From the cell containing the given text, extract its center point as [x, y] coordinate. 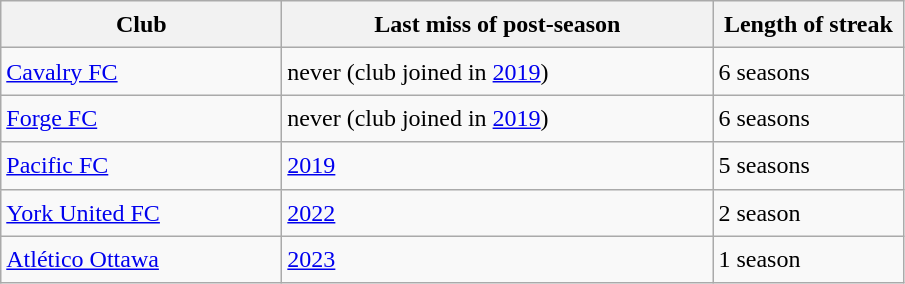
York United FC [142, 212]
2023 [498, 260]
Pacific FC [142, 166]
Club [142, 24]
1 season [808, 260]
2022 [498, 212]
Length of streak [808, 24]
Last miss of post-season [498, 24]
Atlético Ottawa [142, 260]
2 season [808, 212]
5 seasons [808, 166]
Cavalry FC [142, 72]
2019 [498, 166]
Forge FC [142, 118]
